From the cell containing the given text, extract its center point as (x, y) coordinate. 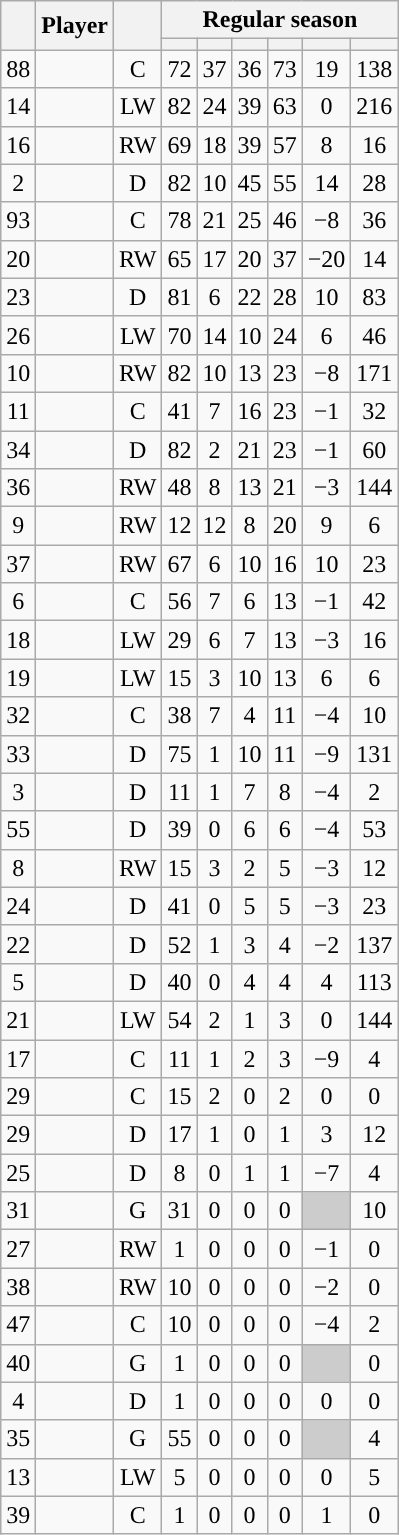
72 (180, 69)
63 (284, 107)
52 (180, 944)
26 (18, 335)
Regular season (280, 20)
−20 (326, 259)
70 (180, 335)
93 (18, 221)
113 (374, 982)
56 (180, 602)
48 (180, 488)
78 (180, 221)
137 (374, 944)
53 (374, 830)
83 (374, 297)
73 (284, 69)
65 (180, 259)
45 (250, 183)
57 (284, 145)
81 (180, 297)
47 (18, 1325)
67 (180, 564)
69 (180, 145)
27 (18, 1249)
34 (18, 449)
88 (18, 69)
54 (180, 1020)
216 (374, 107)
171 (374, 373)
33 (18, 754)
35 (18, 1439)
131 (374, 754)
75 (180, 754)
42 (374, 602)
60 (374, 449)
Player (75, 26)
−7 (326, 1173)
138 (374, 69)
